Pinpoint the cell where the given text exists, returning its (x, y) midpoint coordinate. 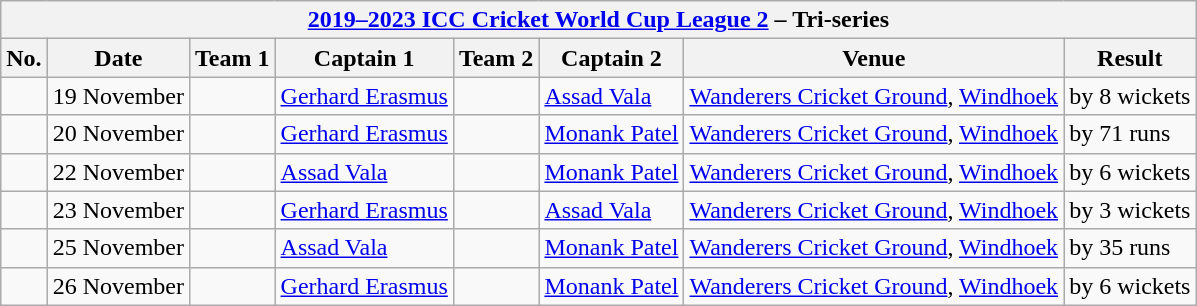
No. (24, 58)
by 35 runs (1130, 248)
Date (118, 58)
by 8 wickets (1130, 96)
Team 2 (496, 58)
Venue (874, 58)
Team 1 (233, 58)
22 November (118, 172)
2019–2023 ICC Cricket World Cup League 2 – Tri-series (598, 20)
by 71 runs (1130, 134)
26 November (118, 286)
25 November (118, 248)
19 November (118, 96)
20 November (118, 134)
Captain 1 (364, 58)
23 November (118, 210)
by 3 wickets (1130, 210)
Captain 2 (612, 58)
Result (1130, 58)
